Find where the given text appears and provide that cell's center as (x, y) coordinate. 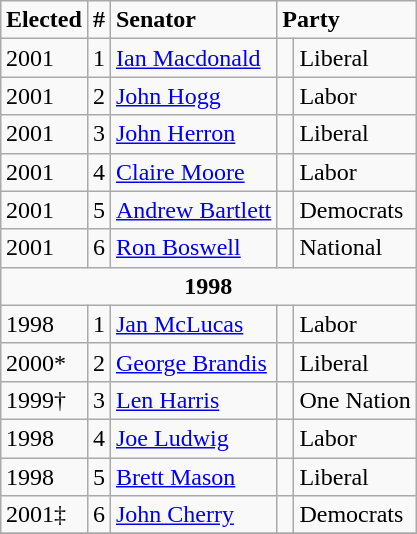
1999† (44, 400)
John Hogg (193, 96)
Ian Macdonald (193, 58)
Claire Moore (193, 172)
George Brandis (193, 362)
Len Harris (193, 400)
One Nation (355, 400)
Elected (44, 20)
Senator (193, 20)
John Herron (193, 134)
2000* (44, 362)
Jan McLucas (193, 324)
John Cherry (193, 515)
2001‡ (44, 515)
Ron Boswell (193, 248)
Party (346, 20)
National (355, 248)
# (98, 20)
Joe Ludwig (193, 438)
Andrew Bartlett (193, 210)
Brett Mason (193, 477)
